Search for the cell housing the specified text and yield its [X, Y] center coordinate. 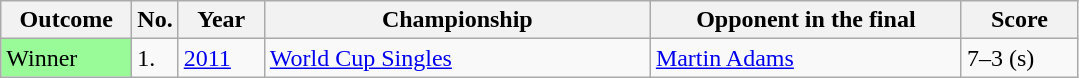
Outcome [66, 20]
Winner [66, 58]
Score [1019, 20]
7–3 (s) [1019, 58]
1. [155, 58]
Year [221, 20]
2011 [221, 58]
Martin Adams [806, 58]
Opponent in the final [806, 20]
Championship [457, 20]
World Cup Singles [457, 58]
No. [155, 20]
